Determine the [X, Y] coordinate at the center of the cell enclosing the given text.  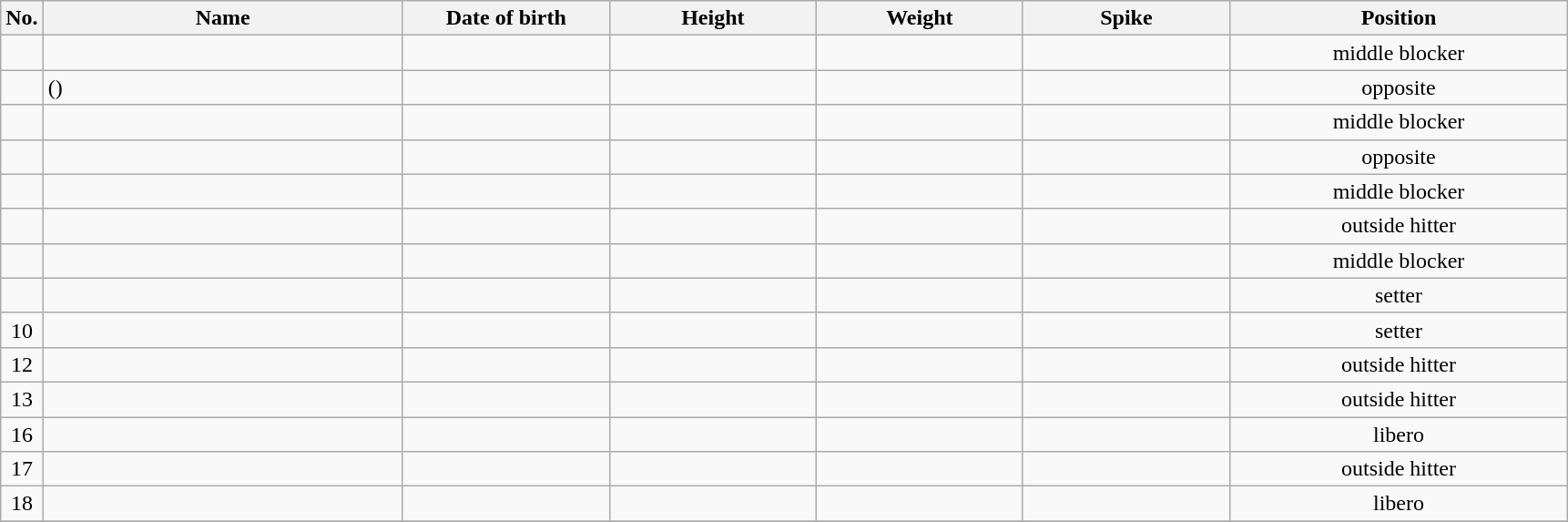
13 [22, 399]
Spike [1125, 18]
16 [22, 435]
No. [22, 18]
17 [22, 469]
Date of birth [506, 18]
() [222, 87]
18 [22, 504]
Height [712, 18]
Weight [920, 18]
Position [1399, 18]
12 [22, 364]
10 [22, 330]
Name [222, 18]
